Return the (x, y) coordinate for the center point of the cell that contains the specified text.  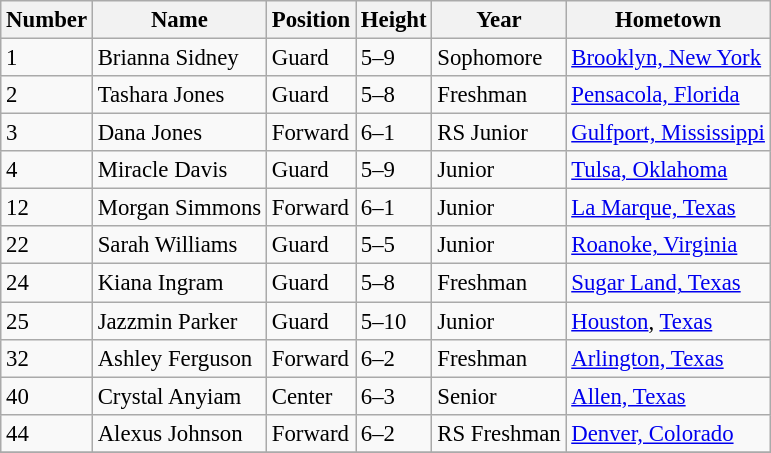
Roanoke, Virginia (668, 245)
Pensacola, Florida (668, 95)
Dana Jones (179, 133)
Houston, Texas (668, 321)
22 (47, 245)
1 (47, 58)
La Marque, Texas (668, 208)
Crystal Anyiam (179, 396)
Jazzmin Parker (179, 321)
12 (47, 208)
Brianna Sidney (179, 58)
32 (47, 358)
Name (179, 20)
Kiana Ingram (179, 283)
2 (47, 95)
3 (47, 133)
Brooklyn, New York (668, 58)
Ashley Ferguson (179, 358)
RS Freshman (499, 433)
Position (310, 20)
24 (47, 283)
5–10 (394, 321)
Tashara Jones (179, 95)
Tulsa, Oklahoma (668, 170)
Year (499, 20)
Miracle Davis (179, 170)
Morgan Simmons (179, 208)
6–3 (394, 396)
Center (310, 396)
Senior (499, 396)
Sophomore (499, 58)
RS Junior (499, 133)
Sugar Land, Texas (668, 283)
Allen, Texas (668, 396)
5–5 (394, 245)
Arlington, Texas (668, 358)
Denver, Colorado (668, 433)
Gulfport, Mississippi (668, 133)
Alexus Johnson (179, 433)
25 (47, 321)
44 (47, 433)
Height (394, 20)
Sarah Williams (179, 245)
40 (47, 396)
Hometown (668, 20)
4 (47, 170)
Number (47, 20)
